Locate the cell with the specified text and output its [x, y] center coordinate. 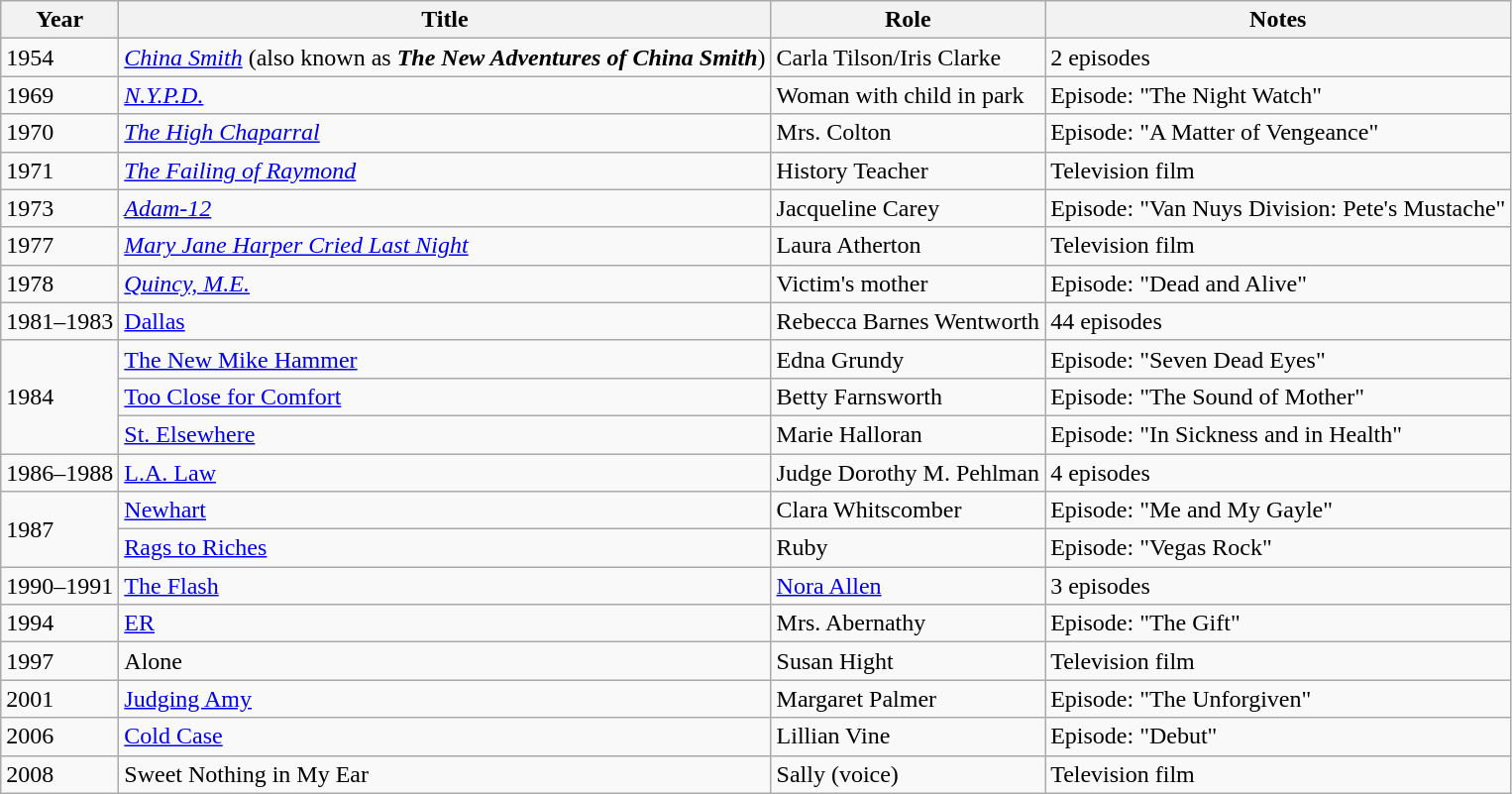
The New Mike Hammer [445, 359]
Episode: "The Sound of Mother" [1278, 397]
The Failing of Raymond [445, 170]
44 episodes [1278, 321]
Clara Whitscomber [908, 510]
China Smith (also known as The New Adventures of China Smith) [445, 57]
Episode: "Debut" [1278, 737]
Alone [445, 661]
Episode: "In Sickness and in Health" [1278, 434]
Betty Farnsworth [908, 397]
Mrs. Colton [908, 133]
Role [908, 20]
Quincy, M.E. [445, 284]
Woman with child in park [908, 95]
Title [445, 20]
Too Close for Comfort [445, 397]
Dallas [445, 321]
Cold Case [445, 737]
Episode: "Me and My Gayle" [1278, 510]
Episode: "Seven Dead Eyes" [1278, 359]
Susan Hight [908, 661]
1981–1983 [59, 321]
Sally (voice) [908, 774]
Edna Grundy [908, 359]
The Flash [445, 586]
Episode: "The Night Watch" [1278, 95]
Judging Amy [445, 699]
2008 [59, 774]
ER [445, 624]
4 episodes [1278, 473]
Marie Halloran [908, 434]
The High Chaparral [445, 133]
1954 [59, 57]
2 episodes [1278, 57]
Episode: "Dead and Alive" [1278, 284]
Sweet Nothing in My Ear [445, 774]
Jacqueline Carey [908, 208]
Victim's mother [908, 284]
1977 [59, 246]
1987 [59, 529]
1986–1988 [59, 473]
1978 [59, 284]
1971 [59, 170]
L.A. Law [445, 473]
2006 [59, 737]
1973 [59, 208]
Episode: "The Unforgiven" [1278, 699]
N.Y.P.D. [445, 95]
Year [59, 20]
Rags to Riches [445, 548]
Margaret Palmer [908, 699]
Notes [1278, 20]
2001 [59, 699]
Lillian Vine [908, 737]
Mrs. Abernathy [908, 624]
Episode: "Van Nuys Division: Pete's Mustache" [1278, 208]
1997 [59, 661]
Judge Dorothy M. Pehlman [908, 473]
1994 [59, 624]
1984 [59, 397]
Ruby [908, 548]
Episode: "The Gift" [1278, 624]
1970 [59, 133]
Mary Jane Harper Cried Last Night [445, 246]
Carla Tilson/Iris Clarke [908, 57]
Episode: "A Matter of Vengeance" [1278, 133]
St. Elsewhere [445, 434]
Nora Allen [908, 586]
Episode: "Vegas Rock" [1278, 548]
1990–1991 [59, 586]
Newhart [445, 510]
1969 [59, 95]
Rebecca Barnes Wentworth [908, 321]
History Teacher [908, 170]
3 episodes [1278, 586]
Laura Atherton [908, 246]
Adam-12 [445, 208]
